Search for the cell housing the specified text and yield its (X, Y) center coordinate. 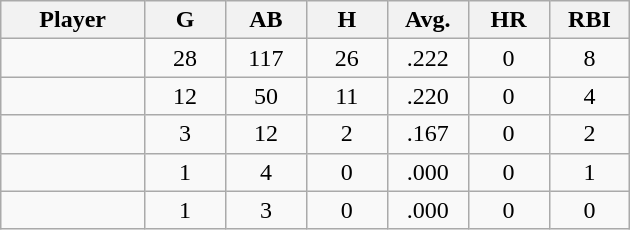
HR (508, 20)
.220 (428, 96)
28 (186, 58)
RBI (590, 20)
AB (266, 20)
117 (266, 58)
.222 (428, 58)
50 (266, 96)
Avg. (428, 20)
26 (346, 58)
11 (346, 96)
8 (590, 58)
.167 (428, 134)
G (186, 20)
Player (73, 20)
H (346, 20)
